Provide the (X, Y) coordinate of the cell's center where the given text is located.  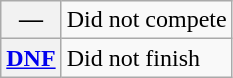
— (31, 20)
DNF (31, 58)
Did not compete (146, 20)
Did not finish (146, 58)
